Capture the cell that displays the provided text and extract its [x, y] central coordinate. 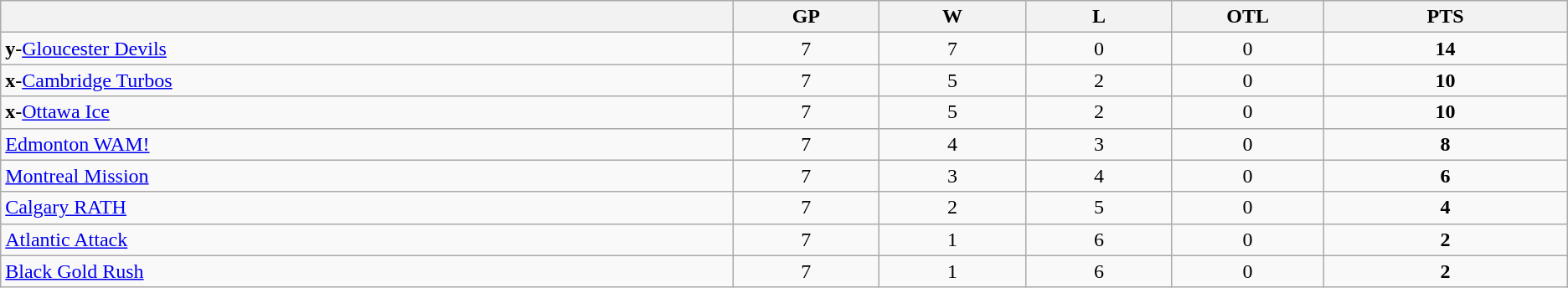
OTL [1247, 17]
8 [1446, 144]
Atlantic Attack [367, 239]
GP [806, 17]
x-Cambridge Turbos [367, 80]
W [953, 17]
x-Ottawa Ice [367, 112]
14 [1446, 49]
Montreal Mission [367, 176]
Calgary RATH [367, 208]
y-Gloucester Devils [367, 49]
Edmonton WAM! [367, 144]
L [1099, 17]
Black Gold Rush [367, 271]
PTS [1446, 17]
